Identify which cell holds the provided text, then report its [X, Y] central coordinate. 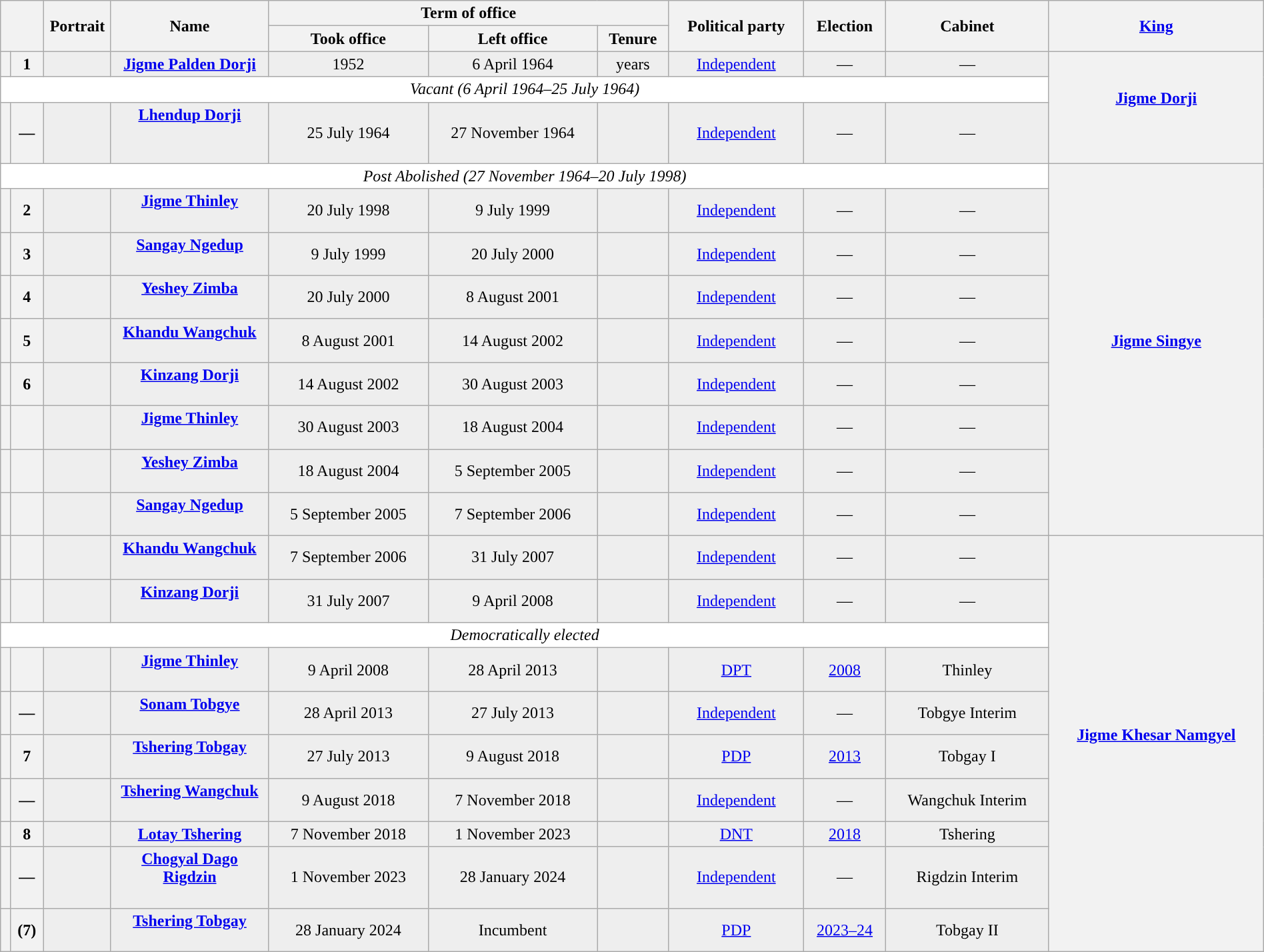
Term of office [469, 13]
Left office [512, 39]
Jigme Dorji [1156, 107]
DNT [736, 834]
Name [189, 26]
Sonam Tobgye [189, 713]
Democratically elected [525, 635]
6 April 1964 [512, 64]
2018 [845, 834]
Vacant (6 April 1964–25 July 1964) [525, 89]
25 July 1964 [349, 133]
DPT [736, 669]
Incumbent [512, 929]
2008 [845, 669]
Tobgay I [967, 756]
Portrait [77, 26]
6 [27, 384]
Post Abolished (27 November 1964–20 July 1998) [525, 176]
4 [27, 297]
Political party [736, 26]
Thinley [967, 669]
Election [845, 26]
8 [27, 834]
1952 [349, 64]
Tobgye Interim [967, 713]
3 [27, 253]
Took office [349, 39]
Cabinet [967, 26]
years [633, 64]
7 [27, 756]
Tenure [633, 39]
King [1156, 26]
27 November 1964 [512, 133]
Jigme Palden Dorji [189, 64]
2013 [845, 756]
Tshering Wangchuk [189, 800]
2023–24 [845, 929]
20 July 1998 [349, 211]
Wangchuk Interim [967, 800]
Lotay Tshering [189, 834]
1 [27, 64]
Jigme Singye [1156, 349]
Jigme Khesar Namgyel [1156, 744]
Rigdzin Interim [967, 877]
Lhendup Dorji [189, 133]
Chogyal Dago Rigdzin [189, 877]
Tshering [967, 834]
2 [27, 211]
5 [27, 340]
(7) [27, 929]
Tobgay II [967, 929]
